Return [X, Y] of the center of cell containing provided text 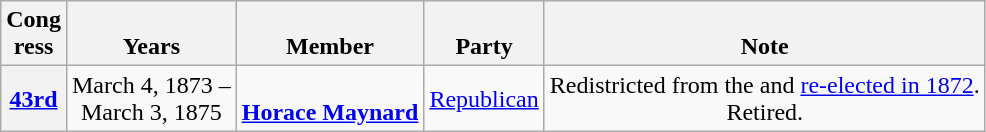
Congress [34, 34]
Party [484, 34]
March 4, 1873 –March 3, 1875 [151, 98]
Horace Maynard [330, 98]
Redistricted from the and re-elected in 1872.Retired. [764, 98]
Years [151, 34]
Member [330, 34]
Republican [484, 98]
Note [764, 34]
43rd [34, 98]
